Search for the cell housing the specified text and yield its (x, y) center coordinate. 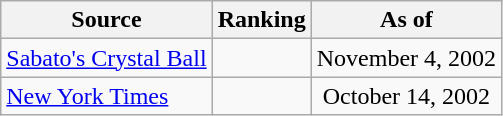
Sabato's Crystal Ball (106, 58)
November 4, 2002 (406, 58)
As of (406, 20)
Source (106, 20)
October 14, 2002 (406, 96)
Ranking (262, 20)
New York Times (106, 96)
